Extract the [x, y] coordinate from the center of the cell holding the provided text.  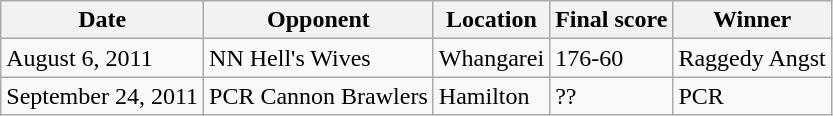
August 6, 2011 [102, 58]
Winner [752, 20]
September 24, 2011 [102, 96]
Hamilton [491, 96]
Date [102, 20]
PCR [752, 96]
?? [612, 96]
176-60 [612, 58]
Opponent [319, 20]
PCR Cannon Brawlers [319, 96]
Final score [612, 20]
NN Hell's Wives [319, 58]
Whangarei [491, 58]
Location [491, 20]
Raggedy Angst [752, 58]
